Provide the (x, y) coordinate of the cell's center where the given text is located.  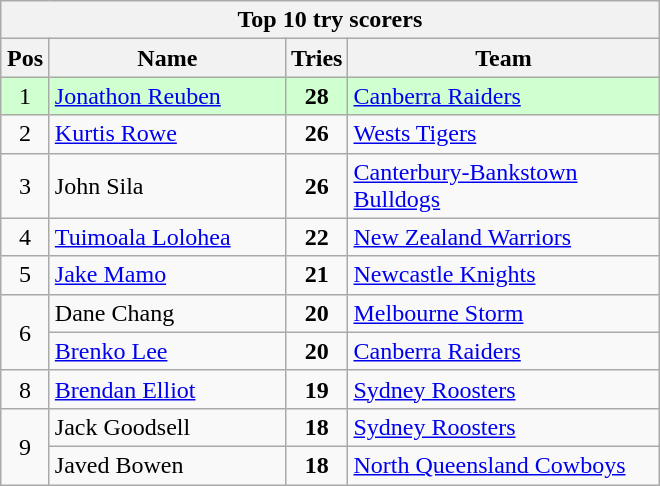
New Zealand Warriors (504, 237)
4 (26, 237)
Top 10 try scorers (330, 20)
Jack Goodsell (167, 427)
2 (26, 134)
Wests Tigers (504, 134)
Brendan Elliot (167, 389)
28 (316, 96)
Dane Chang (167, 313)
3 (26, 186)
Tuimoala Lolohea (167, 237)
22 (316, 237)
Canterbury-Bankstown Bulldogs (504, 186)
Pos (26, 58)
John Sila (167, 186)
Melbourne Storm (504, 313)
1 (26, 96)
Tries (316, 58)
6 (26, 332)
Jonathon Reuben (167, 96)
8 (26, 389)
Javed Bowen (167, 465)
Brenko Lee (167, 351)
Kurtis Rowe (167, 134)
Name (167, 58)
Jake Mamo (167, 275)
9 (26, 446)
19 (316, 389)
Newcastle Knights (504, 275)
5 (26, 275)
North Queensland Cowboys (504, 465)
21 (316, 275)
Team (504, 58)
